Determine the [X, Y] coordinate at the center of the cell enclosing the given text.  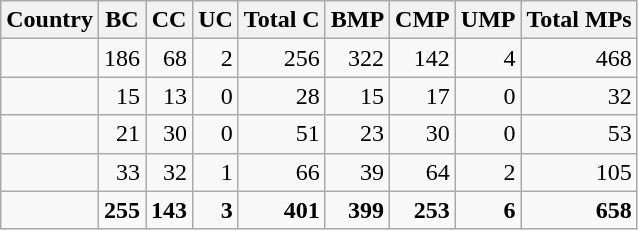
CMP [423, 20]
28 [282, 96]
UMP [488, 20]
23 [357, 134]
17 [423, 96]
322 [357, 58]
BMP [357, 20]
4 [488, 58]
68 [170, 58]
13 [170, 96]
Total MPs [579, 20]
53 [579, 134]
6 [488, 210]
33 [122, 172]
39 [357, 172]
468 [579, 58]
143 [170, 210]
401 [282, 210]
255 [122, 210]
142 [423, 58]
CC [170, 20]
256 [282, 58]
1 [216, 172]
105 [579, 172]
3 [216, 210]
BC [122, 20]
186 [122, 58]
66 [282, 172]
51 [282, 134]
64 [423, 172]
658 [579, 210]
UC [216, 20]
21 [122, 134]
399 [357, 210]
253 [423, 210]
Country [50, 20]
Total C [282, 20]
